Find where the given text appears and provide that cell's center as [x, y] coordinate. 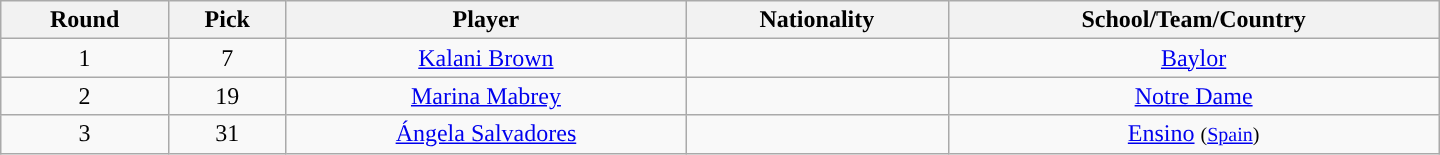
31 [227, 134]
Notre Dame [1194, 96]
19 [227, 96]
2 [85, 96]
Ensino (Spain) [1194, 134]
Kalani Brown [486, 58]
Pick [227, 20]
Round [85, 20]
3 [85, 134]
Player [486, 20]
7 [227, 58]
Ángela Salvadores [486, 134]
School/Team/Country [1194, 20]
Nationality [817, 20]
Marina Mabrey [486, 96]
1 [85, 58]
Baylor [1194, 58]
